Capture the cell that displays the provided text and extract its [x, y] central coordinate. 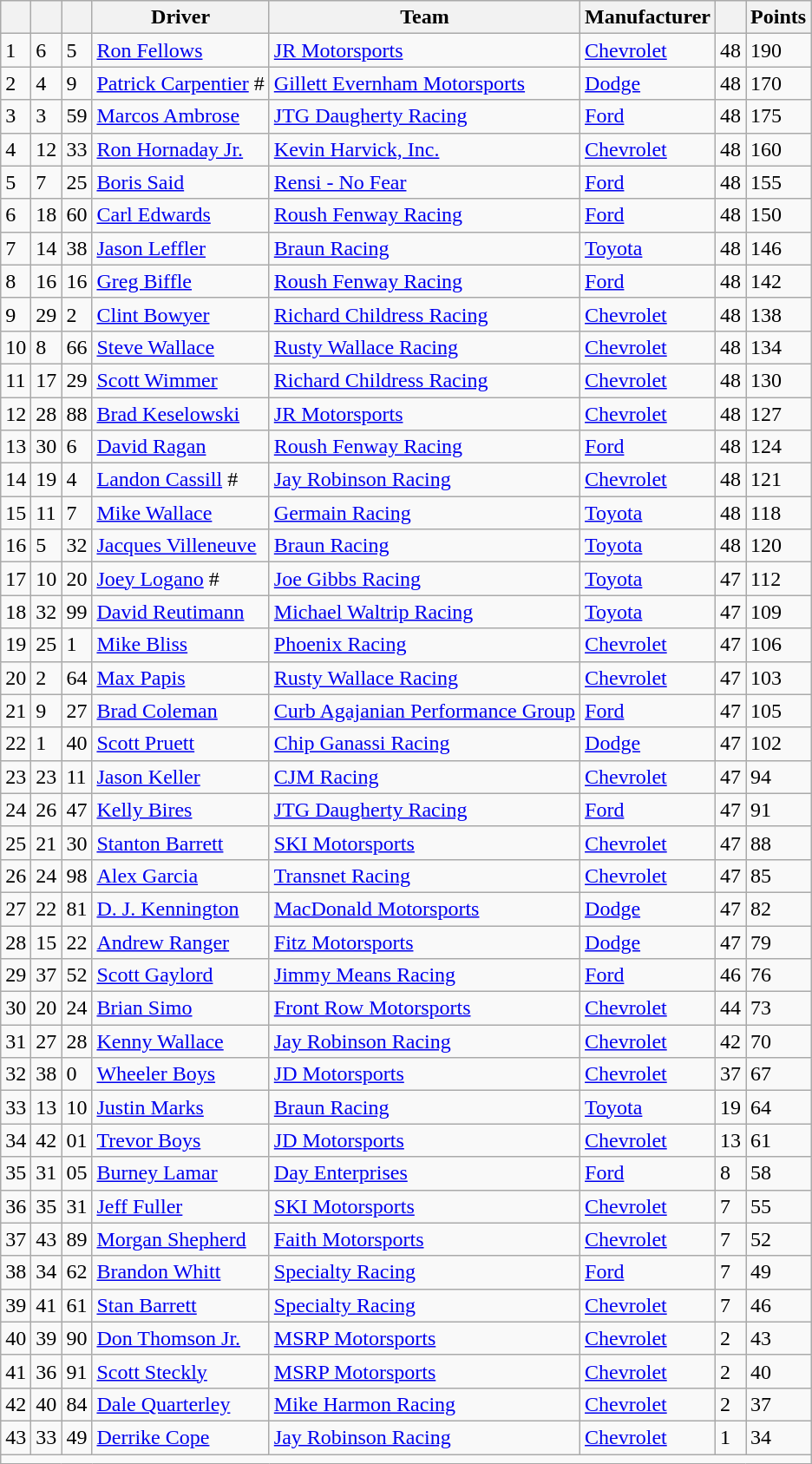
Ron Fellows [180, 50]
103 [779, 678]
190 [779, 50]
Kevin Harvick, Inc. [424, 149]
Dale Quarterley [180, 1404]
82 [779, 909]
Manufacturer [648, 17]
01 [76, 1140]
Clint Bowyer [180, 314]
44 [730, 1008]
Brandon Whitt [180, 1272]
Marcos Ambrose [180, 116]
MacDonald Motorsports [424, 909]
Wheeler Boys [180, 1074]
120 [779, 546]
Andrew Ranger [180, 942]
Justin Marks [180, 1107]
155 [779, 182]
Joey Logano # [180, 579]
105 [779, 711]
Jeff Fuller [180, 1206]
127 [779, 414]
Joe Gibbs Racing [424, 579]
CJM Racing [424, 777]
81 [76, 909]
Landon Cassill # [180, 480]
73 [779, 1008]
85 [779, 876]
Don Thomson Jr. [180, 1338]
David Ragan [180, 447]
Greg Biffle [180, 281]
Carl Edwards [180, 215]
Scott Pruett [180, 744]
Gillett Evernham Motorsports [424, 83]
Ron Hornaday Jr. [180, 149]
Mike Bliss [180, 645]
142 [779, 281]
Morgan Shepherd [180, 1239]
Transnet Racing [424, 876]
Alex Garcia [180, 876]
70 [779, 1041]
Day Enterprises [424, 1173]
Team [424, 17]
Stan Barrett [180, 1305]
106 [779, 645]
Patrick Carpentier # [180, 83]
118 [779, 513]
Kenny Wallace [180, 1041]
Jason Keller [180, 777]
Derrike Cope [180, 1437]
Brian Simo [180, 1008]
60 [76, 215]
62 [76, 1272]
138 [779, 314]
David Reutimann [180, 612]
Michael Waltrip Racing [424, 612]
121 [779, 480]
55 [779, 1206]
Stanton Barrett [180, 843]
05 [76, 1173]
Jason Leffler [180, 248]
Scott Wimmer [180, 380]
98 [76, 876]
Kelly Bires [180, 810]
Driver [180, 17]
58 [779, 1173]
Trevor Boys [180, 1140]
Jacques Villeneuve [180, 546]
Phoenix Racing [424, 645]
Burney Lamar [180, 1173]
D. J. Kennington [180, 909]
Mike Wallace [180, 513]
79 [779, 942]
Scott Steckly [180, 1371]
Fitz Motorsports [424, 942]
Points [779, 17]
Curb Agajanian Performance Group [424, 711]
134 [779, 347]
67 [779, 1074]
175 [779, 116]
76 [779, 975]
Steve Wallace [180, 347]
109 [779, 612]
90 [76, 1338]
0 [76, 1074]
59 [76, 116]
Jimmy Means Racing [424, 975]
112 [779, 579]
124 [779, 447]
Scott Gaylord [180, 975]
99 [76, 612]
Rensi - No Fear [424, 182]
Faith Motorsports [424, 1239]
66 [76, 347]
146 [779, 248]
Boris Said [180, 182]
160 [779, 149]
Chip Ganassi Racing [424, 744]
102 [779, 744]
94 [779, 777]
Brad Coleman [180, 711]
Mike Harmon Racing [424, 1404]
89 [76, 1239]
Germain Racing [424, 513]
Max Papis [180, 678]
150 [779, 215]
130 [779, 380]
170 [779, 83]
Front Row Motorsports [424, 1008]
84 [76, 1404]
Brad Keselowski [180, 414]
